Provide the (x, y) coordinate of the cell's center where the given text is located.  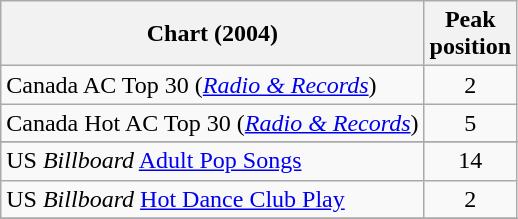
14 (470, 161)
US Billboard Hot Dance Club Play (212, 199)
5 (470, 123)
Canada Hot AC Top 30 (Radio & Records) (212, 123)
US Billboard Adult Pop Songs (212, 161)
Peakposition (470, 34)
Canada AC Top 30 (Radio & Records) (212, 85)
Chart (2004) (212, 34)
